Capture the cell that displays the provided text and extract its [X, Y] central coordinate. 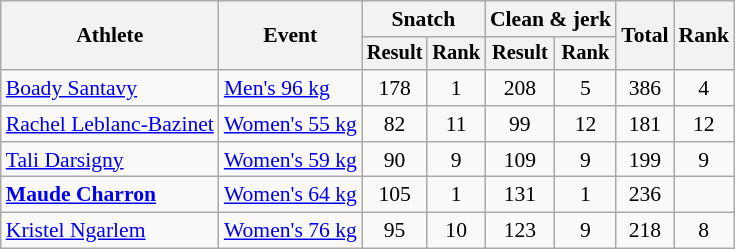
208 [520, 88]
Snatch [424, 19]
10 [456, 231]
5 [586, 88]
95 [395, 231]
218 [644, 231]
Maude Charron [110, 195]
4 [704, 88]
Men's 96 kg [290, 88]
Women's 64 kg [290, 195]
11 [456, 124]
Clean & jerk [550, 19]
90 [395, 160]
181 [644, 124]
Athlete [110, 36]
Rachel Leblanc-Bazinet [110, 124]
386 [644, 88]
Women's 55 kg [290, 124]
Kristel Ngarlem [110, 231]
99 [520, 124]
Tali Darsigny [110, 160]
123 [520, 231]
Women's 59 kg [290, 160]
131 [520, 195]
Total [644, 36]
105 [395, 195]
Women's 76 kg [290, 231]
Boady Santavy [110, 88]
199 [644, 160]
Event [290, 36]
82 [395, 124]
8 [704, 231]
236 [644, 195]
109 [520, 160]
178 [395, 88]
